Identify which cell holds the provided text, then report its (x, y) central coordinate. 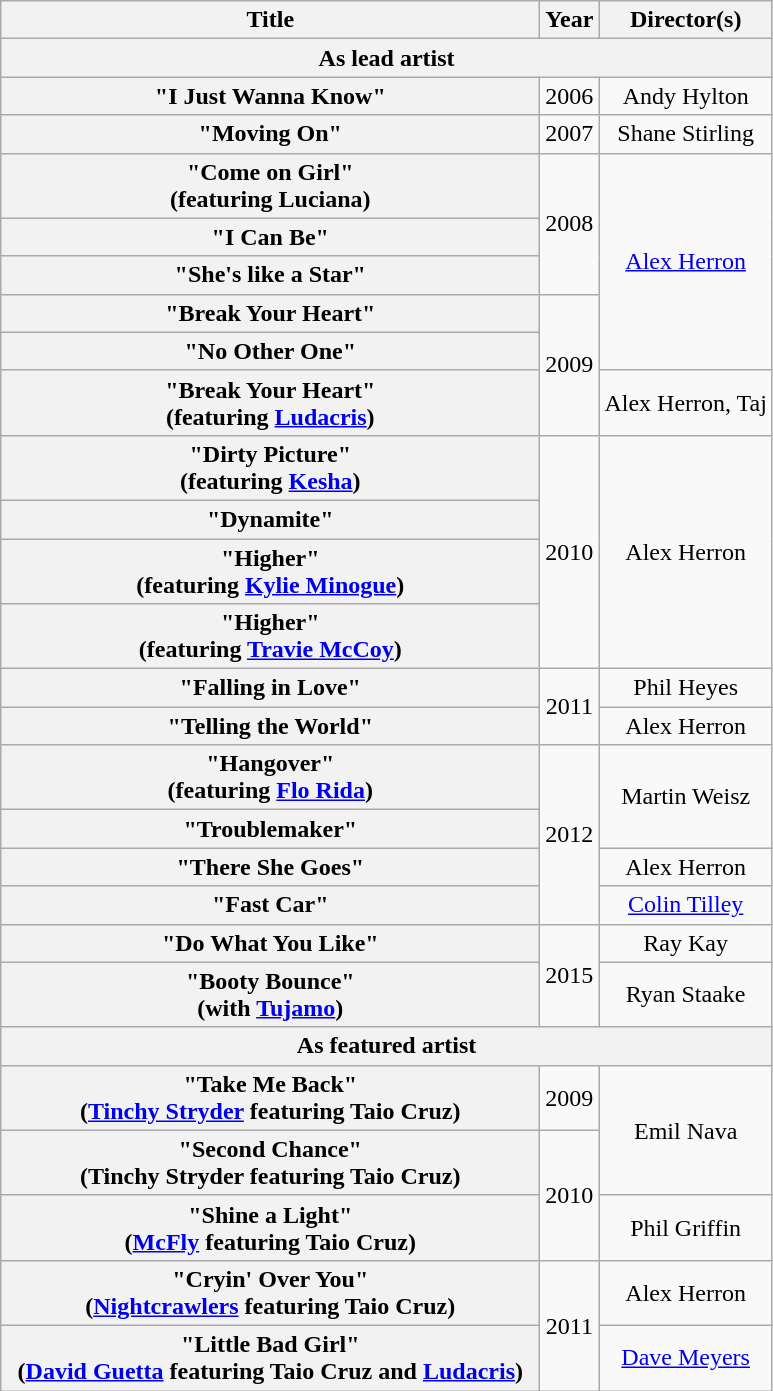
"Shine a Light"(McFly featuring Taio Cruz) (270, 1228)
"She's like a Star" (270, 275)
"I Just Wanna Know" (270, 96)
"Cryin' Over You"(Nightcrawlers featuring Taio Cruz) (270, 1292)
"Booty Bounce"(with Tujamo) (270, 994)
"Dirty Picture"(featuring Kesha) (270, 468)
Martin Weisz (686, 796)
"I Can Be" (270, 237)
As lead artist (387, 58)
"Break Your Heart" (270, 313)
"Break Your Heart"(featuring Ludacris) (270, 402)
Ryan Staake (686, 994)
2007 (570, 134)
"Take Me Back"(Tinchy Stryder featuring Taio Cruz) (270, 1098)
Dave Meyers (686, 1358)
As featured artist (387, 1046)
Year (570, 20)
2006 (570, 96)
Emil Nava (686, 1130)
"Hangover"(featuring Flo Rida) (270, 778)
Colin Tilley (686, 905)
"Come on Girl"(featuring Luciana) (270, 186)
Phil Griffin (686, 1228)
"Do What You Like" (270, 943)
Director(s) (686, 20)
"Higher"(featuring Kylie Minogue) (270, 570)
Andy Hylton (686, 96)
"Fast Car" (270, 905)
2015 (570, 976)
2012 (570, 834)
Alex Herron, Taj (686, 402)
"Higher"(featuring Travie McCoy) (270, 636)
"Dynamite" (270, 519)
"Telling the World" (270, 726)
"Little Bad Girl"(David Guetta featuring Taio Cruz and Ludacris) (270, 1358)
"No Other One" (270, 351)
"There She Goes" (270, 867)
Shane Stirling (686, 134)
Title (270, 20)
Ray Kay (686, 943)
2008 (570, 224)
"Moving On" (270, 134)
"Troublemaker" (270, 829)
"Second Chance"(Tinchy Stryder featuring Taio Cruz) (270, 1162)
Phil Heyes (686, 688)
"Falling in Love" (270, 688)
